For the text-containing cell, return its midpoint in [x, y] coordinate format. 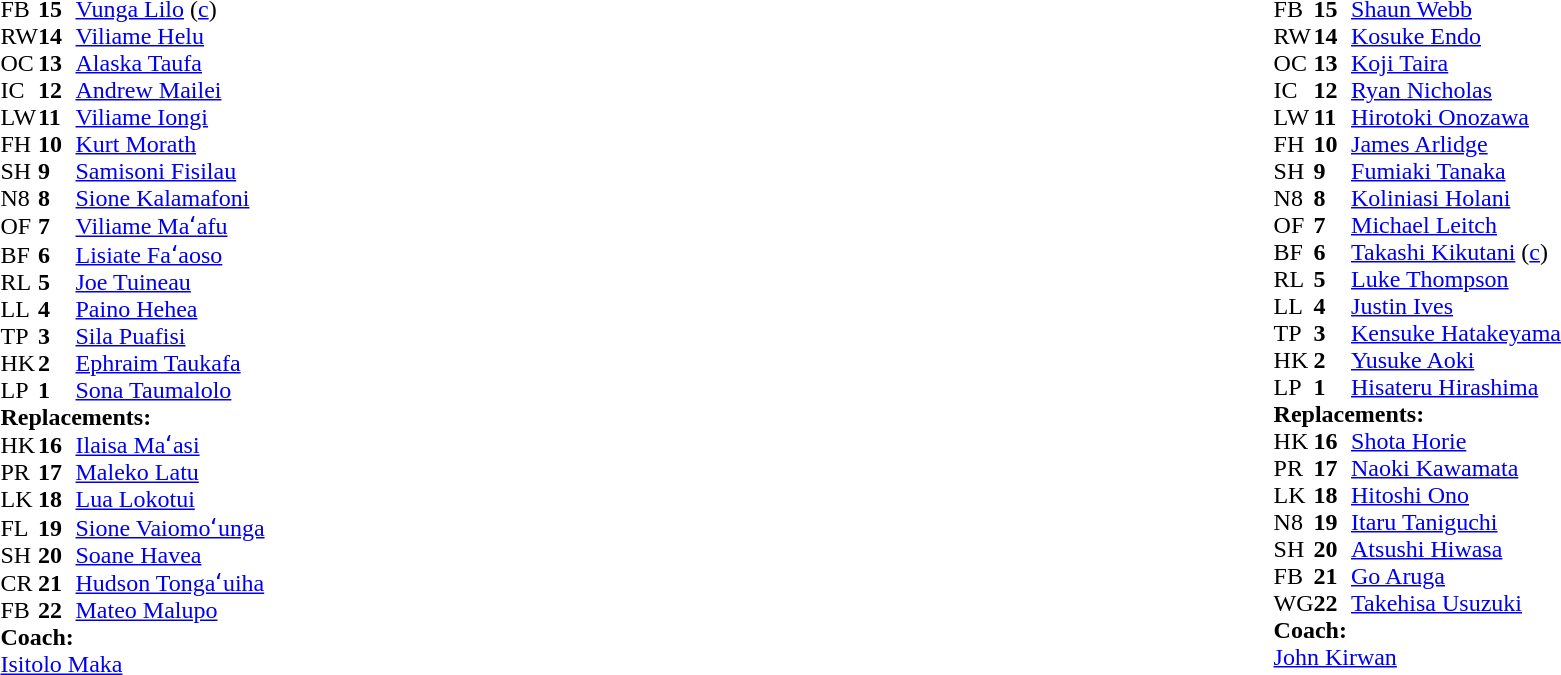
Sona Taumalolo [170, 390]
Michael Leitch [1456, 226]
Kensuke Hatakeyama [1456, 334]
Go Aruga [1456, 576]
Viliame Maʻafu [170, 226]
Soane Havea [170, 556]
Samisoni Fisilau [170, 172]
WG [1294, 604]
Paino Hehea [170, 310]
John Kirwan [1418, 658]
Justin Ives [1456, 306]
Kurt Morath [170, 144]
CR [19, 582]
Shota Horie [1456, 442]
Ephraim Taukafa [170, 364]
James Arlidge [1456, 144]
Takashi Kikutani (c) [1456, 252]
Ilaisa Maʻasi [170, 444]
Luke Thompson [1456, 280]
Viliame Helu [170, 36]
Hitoshi Ono [1456, 496]
FL [19, 527]
Koji Taira [1456, 64]
Alaska Taufa [170, 64]
Fumiaki Tanaka [1456, 172]
Yusuke Aoki [1456, 360]
Itaru Taniguchi [1456, 522]
Hudson Tongaʻuiha [170, 582]
Hirotoki Onozawa [1456, 118]
Sione Kalamafoni [170, 198]
Maleko Latu [170, 472]
Lisiate Faʻaoso [170, 254]
Koliniasi Holani [1456, 198]
Ryan Nicholas [1456, 90]
Takehisa Usuzuki [1456, 604]
Sione Vaiomoʻunga [170, 527]
Sila Puafisi [170, 336]
Kosuke Endo [1456, 36]
Atsushi Hiwasa [1456, 550]
Andrew Mailei [170, 90]
Viliame Iongi [170, 118]
Hisateru Hirashima [1456, 388]
Mateo Malupo [170, 610]
Joe Tuineau [170, 282]
Naoki Kawamata [1456, 468]
Lua Lokotui [170, 500]
